Capture the cell that displays the provided text and extract its (x, y) central coordinate. 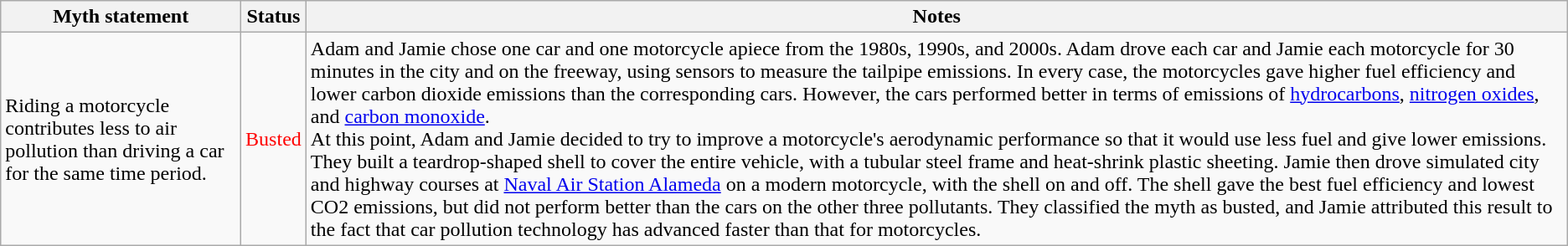
Myth statement (121, 17)
Notes (936, 17)
Riding a motorcycle contributes less to air pollution than driving a car for the same time period. (121, 139)
Status (274, 17)
Busted (274, 139)
